Search for the cell housing the specified text and yield its [X, Y] center coordinate. 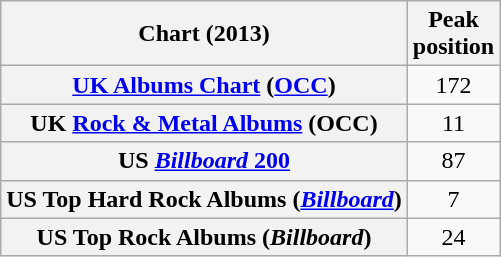
UK Rock & Metal Albums (OCC) [204, 123]
172 [453, 85]
US Top Hard Rock Albums (Billboard) [204, 199]
24 [453, 237]
Peakposition [453, 34]
7 [453, 199]
US Billboard 200 [204, 161]
87 [453, 161]
Chart (2013) [204, 34]
US Top Rock Albums (Billboard) [204, 237]
11 [453, 123]
UK Albums Chart (OCC) [204, 85]
